Return [X, Y] of the center of cell containing provided text 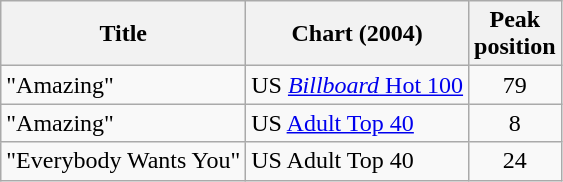
"Everybody Wants You" [124, 161]
Peakposition [515, 34]
Chart (2004) [358, 34]
79 [515, 85]
Title [124, 34]
24 [515, 161]
8 [515, 123]
US Billboard Hot 100 [358, 85]
